Detect which cell encompasses the target text, then output its (X, Y) center coordinate. 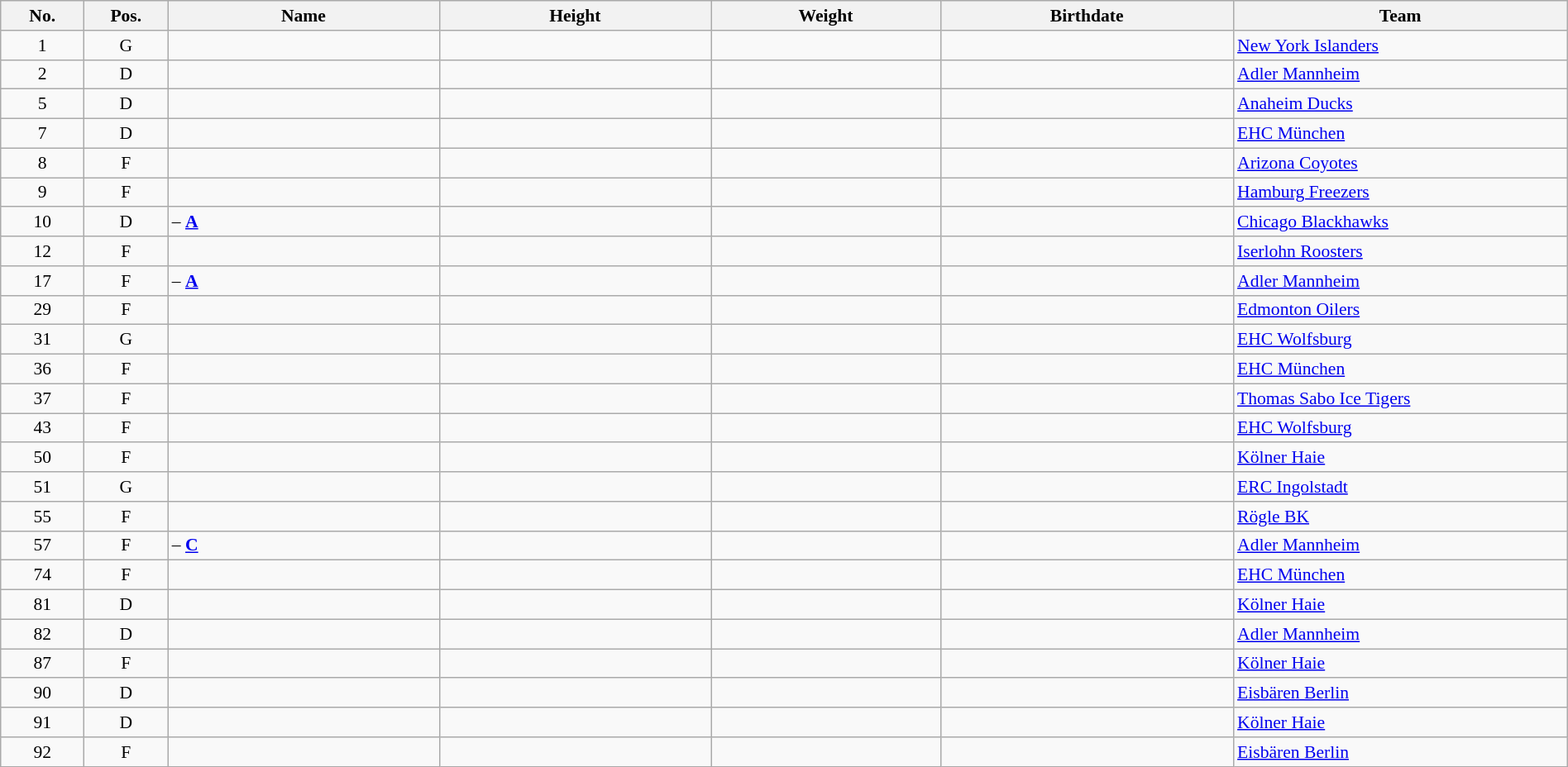
92 (43, 752)
51 (43, 487)
29 (43, 310)
Iserlohn Roosters (1400, 251)
– C (304, 545)
2 (43, 74)
Arizona Coyotes (1400, 163)
No. (43, 16)
36 (43, 369)
43 (43, 428)
8 (43, 163)
Rögle BK (1400, 517)
Birthdate (1087, 16)
Anaheim Ducks (1400, 104)
87 (43, 664)
57 (43, 545)
Team (1400, 16)
9 (43, 193)
7 (43, 134)
Height (575, 16)
Weight (826, 16)
12 (43, 251)
Edmonton Oilers (1400, 310)
1 (43, 45)
90 (43, 693)
ERC Ingolstadt (1400, 487)
74 (43, 575)
37 (43, 398)
Name (304, 16)
82 (43, 634)
10 (43, 222)
Pos. (126, 16)
Hamburg Freezers (1400, 193)
Thomas Sabo Ice Tigers (1400, 398)
91 (43, 722)
Chicago Blackhawks (1400, 222)
50 (43, 458)
55 (43, 517)
5 (43, 104)
31 (43, 340)
17 (43, 281)
81 (43, 605)
New York Islanders (1400, 45)
